Output the (X, Y) coordinate of the center of the cell containing the given text.  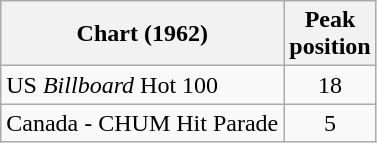
Canada - CHUM Hit Parade (142, 123)
US Billboard Hot 100 (142, 85)
18 (330, 85)
Chart (1962) (142, 34)
Peakposition (330, 34)
5 (330, 123)
